Return [X, Y] of the center of cell containing provided text 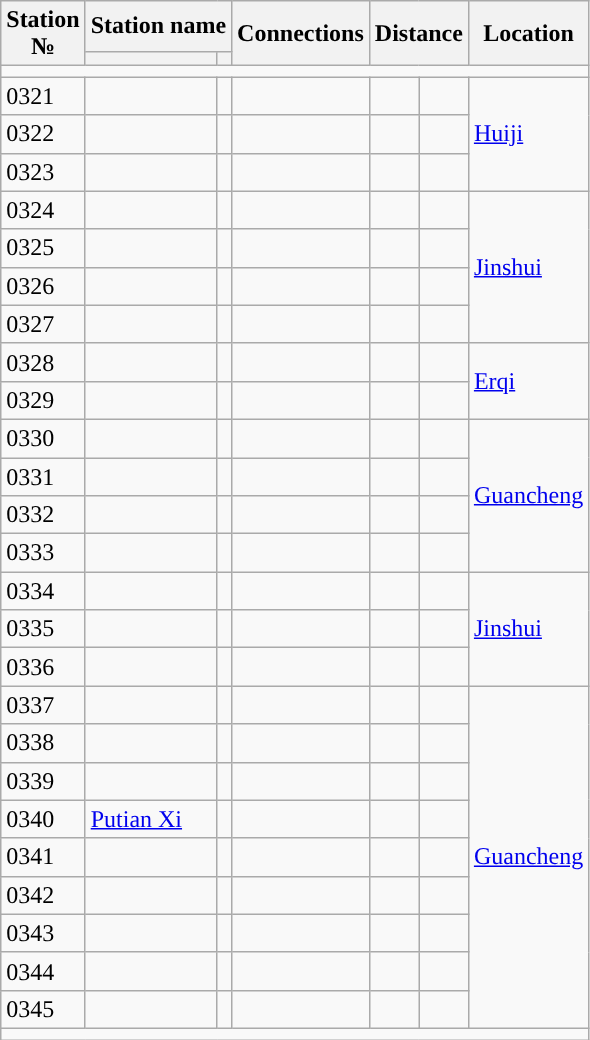
0338 [43, 743]
Connections [301, 34]
0322 [43, 134]
0341 [43, 857]
Putian Xi [151, 819]
0342 [43, 895]
0325 [43, 248]
0321 [43, 96]
0345 [43, 1009]
0327 [43, 324]
0340 [43, 819]
0329 [43, 400]
Location [528, 34]
0331 [43, 477]
0332 [43, 515]
0333 [43, 553]
0323 [43, 172]
0324 [43, 210]
Distance [418, 34]
Station name [158, 26]
Station№ [43, 34]
0343 [43, 933]
0330 [43, 438]
0328 [43, 362]
Huiji [528, 134]
0339 [43, 781]
0344 [43, 971]
0335 [43, 629]
Erqi [528, 381]
0336 [43, 667]
0326 [43, 286]
0337 [43, 705]
0334 [43, 591]
